Return the [x, y] coordinate for the center point of the cell that contains the specified text.  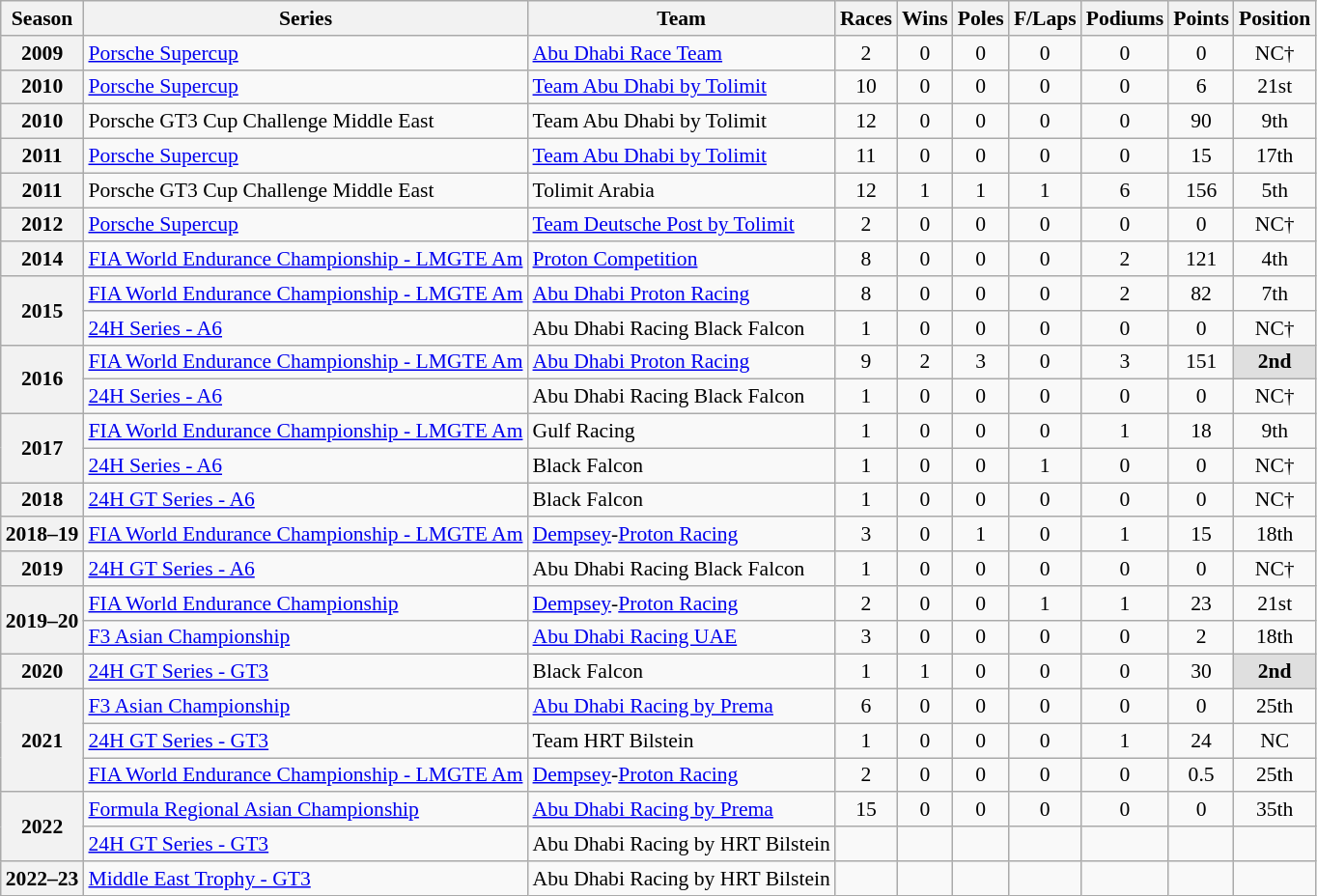
Formula Regional Asian Championship [305, 810]
11 [866, 156]
Team [681, 18]
2019–20 [42, 620]
2020 [42, 672]
Podiums [1126, 18]
Tolimit Arabia [681, 190]
121 [1201, 260]
Team Deutsche Post by Tolimit [681, 225]
2019 [42, 569]
FIA World Endurance Championship [305, 603]
2009 [42, 53]
24 [1201, 741]
2016 [42, 378]
30 [1201, 672]
90 [1201, 122]
2018 [42, 500]
Team HRT Bilstein [681, 741]
Middle East Trophy - GT3 [305, 879]
Proton Competition [681, 260]
2021 [42, 742]
Wins [925, 18]
7th [1275, 294]
Season [42, 18]
5th [1275, 190]
NC [1275, 741]
2022–23 [42, 879]
156 [1201, 190]
Poles [981, 18]
Abu Dhabi Race Team [681, 53]
2017 [42, 448]
2018–19 [42, 535]
Points [1201, 18]
Series [305, 18]
2014 [42, 260]
18 [1201, 432]
F/Laps [1045, 18]
82 [1201, 294]
2015 [42, 311]
9 [866, 362]
Gulf Racing [681, 432]
Races [866, 18]
4th [1275, 260]
17th [1275, 156]
Abu Dhabi Racing UAE [681, 637]
2012 [42, 225]
23 [1201, 603]
10 [866, 87]
2022 [42, 826]
35th [1275, 810]
0.5 [1201, 775]
151 [1201, 362]
Position [1275, 18]
